Provide the [X, Y] coordinate of the cell's center where the given text is located.  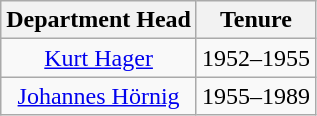
Department Head [99, 20]
Johannes Hörnig [99, 96]
Tenure [256, 20]
Kurt Hager [99, 58]
1952–1955 [256, 58]
1955–1989 [256, 96]
